Locate the cell with the specified text and output its [X, Y] center coordinate. 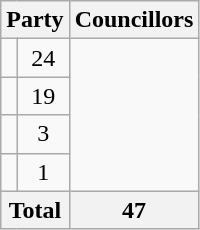
Party [35, 20]
47 [134, 210]
3 [43, 134]
19 [43, 96]
1 [43, 172]
Councillors [134, 20]
Total [35, 210]
24 [43, 58]
